Locate the cell with the specified text and output its (x, y) center coordinate. 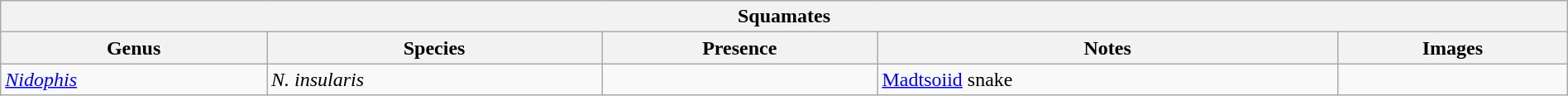
Squamates (784, 17)
Madtsoiid snake (1107, 79)
Species (435, 48)
Notes (1107, 48)
Presence (739, 48)
Genus (134, 48)
Nidophis (134, 79)
N. insularis (435, 79)
Images (1452, 48)
